Find where the given text appears and provide that cell's center as [X, Y] coordinate. 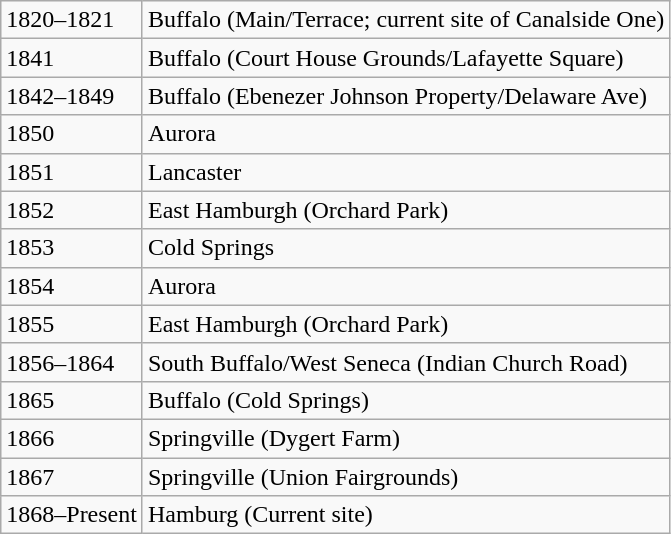
Buffalo (Main/Terrace; current site of Canalside One) [406, 20]
1850 [72, 134]
1867 [72, 477]
1820–1821 [72, 20]
1842–1849 [72, 96]
1866 [72, 438]
1854 [72, 286]
Hamburg (Current site) [406, 515]
1856–1864 [72, 362]
1868–Present [72, 515]
1853 [72, 248]
1865 [72, 400]
Lancaster [406, 172]
South Buffalo/West Seneca (Indian Church Road) [406, 362]
Cold Springs [406, 248]
Buffalo (Cold Springs) [406, 400]
1851 [72, 172]
Springville (Dygert Farm) [406, 438]
1841 [72, 58]
1852 [72, 210]
1855 [72, 324]
Springville (Union Fairgrounds) [406, 477]
Buffalo (Ebenezer Johnson Property/Delaware Ave) [406, 96]
Buffalo (Court House Grounds/Lafayette Square) [406, 58]
